Determine the [X, Y] coordinate at the center of the cell enclosing the given text.  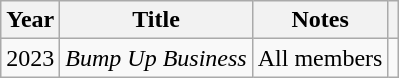
Year [30, 20]
All members [320, 58]
2023 [30, 58]
Notes [320, 20]
Bump Up Business [156, 58]
Title [156, 20]
